Identify which cell holds the provided text, then report its [x, y] central coordinate. 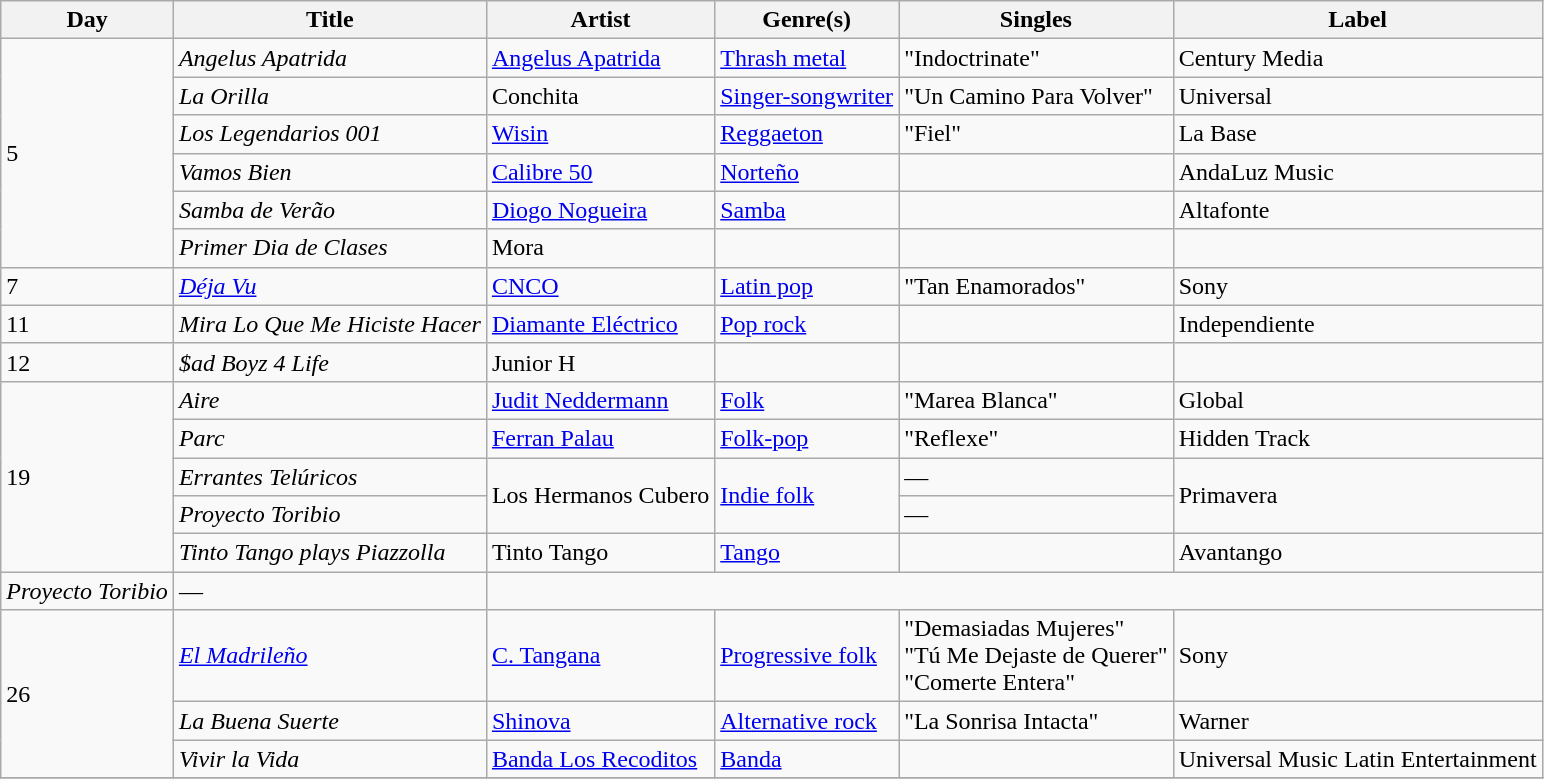
Label [1358, 20]
Aire [330, 400]
19 [88, 476]
Shinova [600, 721]
"Reflexe" [1036, 438]
Indie folk [807, 496]
5 [88, 153]
Norteño [807, 172]
Altafonte [1358, 210]
Genre(s) [807, 20]
Progressive folk [807, 656]
Century Media [1358, 58]
La Base [1358, 134]
12 [88, 362]
Ferran Palau [600, 438]
Wisin [600, 134]
"Demasiadas Mujeres""Tú Me Dejaste de Querer""Comerte Entera" [1036, 656]
Avantango [1358, 553]
Samba de Verão [330, 210]
Mora [600, 248]
Singles [1036, 20]
"Tan Enamorados" [1036, 286]
Pop rock [807, 324]
Day [88, 20]
Artist [600, 20]
Calibre 50 [600, 172]
"Un Camino Para Volver" [1036, 96]
Tango [807, 553]
"La Sonrisa Intacta" [1036, 721]
Singer-songwriter [807, 96]
Parc [330, 438]
"Marea Blanca" [1036, 400]
Folk [807, 400]
Alternative rock [807, 721]
"Fiel" [1036, 134]
Diamante Eléctrico [600, 324]
Vivir la Vida [330, 759]
AndaLuz Music [1358, 172]
11 [88, 324]
Junior H [600, 362]
C. Tangana [600, 656]
Conchita [600, 96]
Universal Music Latin Entertainment [1358, 759]
Independiente [1358, 324]
Global [1358, 400]
Primer Dia de Clases [330, 248]
Banda Los Recoditos [600, 759]
Diogo Nogueira [600, 210]
Mira Lo Que Me Hiciste Hacer [330, 324]
Tinto Tango [600, 553]
Banda [807, 759]
Hidden Track [1358, 438]
Warner [1358, 721]
Los Hermanos Cubero [600, 496]
Déja Vu [330, 286]
$ad Boyz 4 Life [330, 362]
Folk-pop [807, 438]
CNCO [600, 286]
Title [330, 20]
Vamos Bien [330, 172]
Universal [1358, 96]
Los Legendarios 001 [330, 134]
7 [88, 286]
Thrash metal [807, 58]
Reggaeton [807, 134]
Latin pop [807, 286]
El Madrileño [330, 656]
Judit Neddermann [600, 400]
Errantes Telúricos [330, 477]
La Buena Suerte [330, 721]
26 [88, 694]
Primavera [1358, 496]
Samba [807, 210]
"Indoctrinate" [1036, 58]
La Orilla [330, 96]
Tinto Tango plays Piazzolla [330, 553]
